Identify which cell holds the provided text, then report its [X, Y] central coordinate. 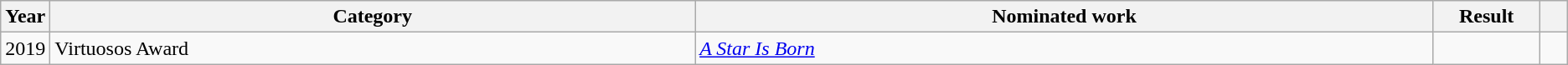
2019 [25, 48]
Result [1486, 17]
Nominated work [1065, 17]
Year [25, 17]
A Star Is Born [1065, 48]
Category [373, 17]
Virtuosos Award [373, 48]
